Identify which cell holds the provided text, then report its [X, Y] central coordinate. 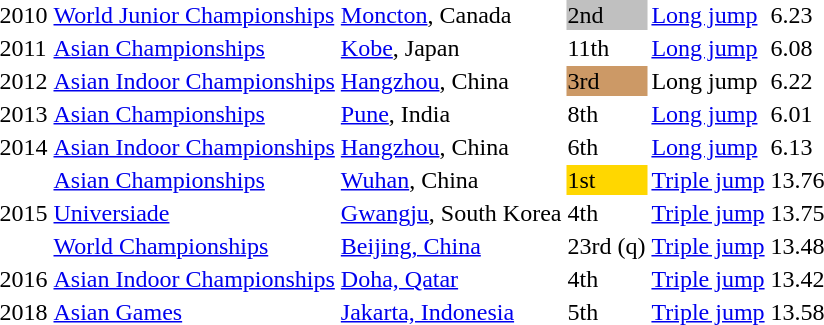
Moncton, Canada [451, 15]
Kobe, Japan [451, 48]
11th [606, 48]
1st [606, 180]
World Championships [194, 246]
2nd [606, 15]
6th [606, 147]
Pune, India [451, 114]
3rd [606, 81]
Doha, Qatar [451, 279]
8th [606, 114]
Gwangju, South Korea [451, 213]
World Junior Championships [194, 15]
23rd (q) [606, 246]
Universiade [194, 213]
Beijing, China [451, 246]
Wuhan, China [451, 180]
